Identify which cell holds the provided text, then report its [x, y] central coordinate. 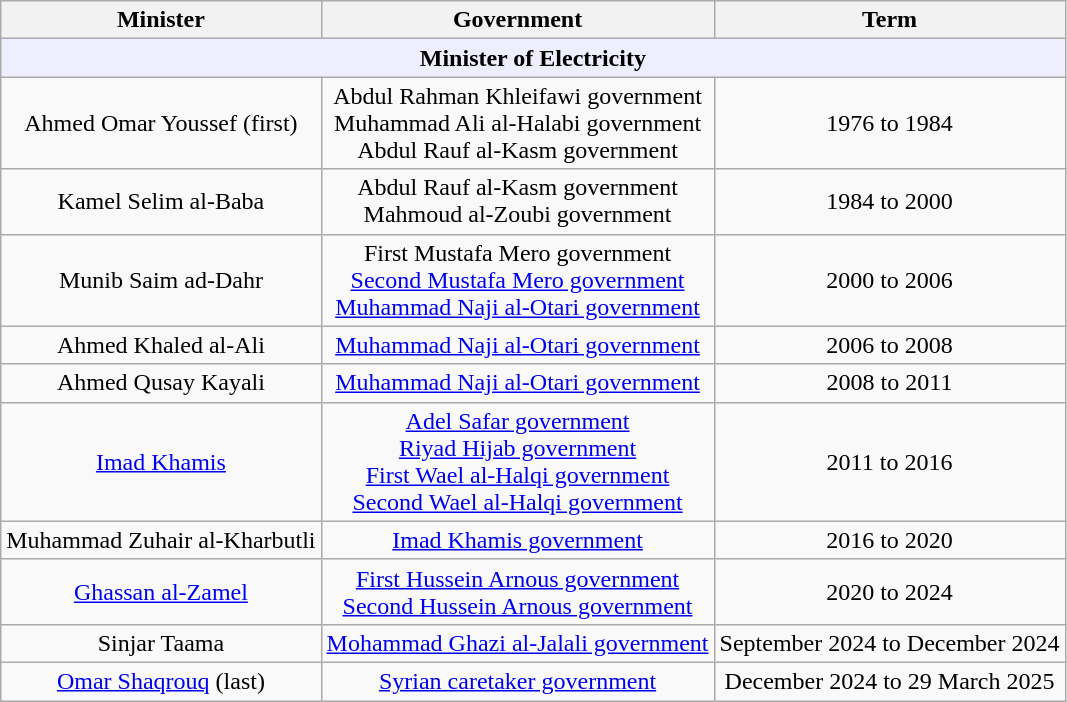
Abdul Rahman Khleifawi governmentMuhammad Ali al-Halabi governmentAbdul Rauf al-Kasm government [518, 123]
2016 to 2020 [890, 540]
Abdul Rauf al-Kasm governmentMahmoud al-Zoubi government [518, 202]
Term [890, 20]
1976 to 1984 [890, 123]
Adel Safar governmentRiyad Hijab governmentFirst Wael al-Halqi governmentSecond Wael al-Halqi government [518, 462]
2006 to 2008 [890, 345]
Munib Saim ad-Dahr [161, 280]
First Hussein Arnous governmentSecond Hussein Arnous government [518, 592]
Ahmed Omar Youssef (first) [161, 123]
Government [518, 20]
September 2024 to December 2024 [890, 643]
2000 to 2006 [890, 280]
Omar Shaqrouq (last) [161, 681]
Kamel Selim al-Baba [161, 202]
First Mustafa Mero governmentSecond Mustafa Mero governmentMuhammad Naji al-Otari government [518, 280]
2020 to 2024 [890, 592]
Ghassan al-Zamel [161, 592]
December 2024 to 29 March 2025 [890, 681]
Syrian caretaker government [518, 681]
Minister of Electricity [533, 58]
2008 to 2011 [890, 383]
Imad Khamis government [518, 540]
Imad Khamis [161, 462]
Ahmed Khaled al-Ali [161, 345]
Muhammad Zuhair al-Kharbutli [161, 540]
Ahmed Qusay Kayali [161, 383]
2011 to 2016 [890, 462]
Minister [161, 20]
Sinjar Taama [161, 643]
Mohammad Ghazi al-Jalali government [518, 643]
1984 to 2000 [890, 202]
